Detect which cell encompasses the target text, then output its [X, Y] center coordinate. 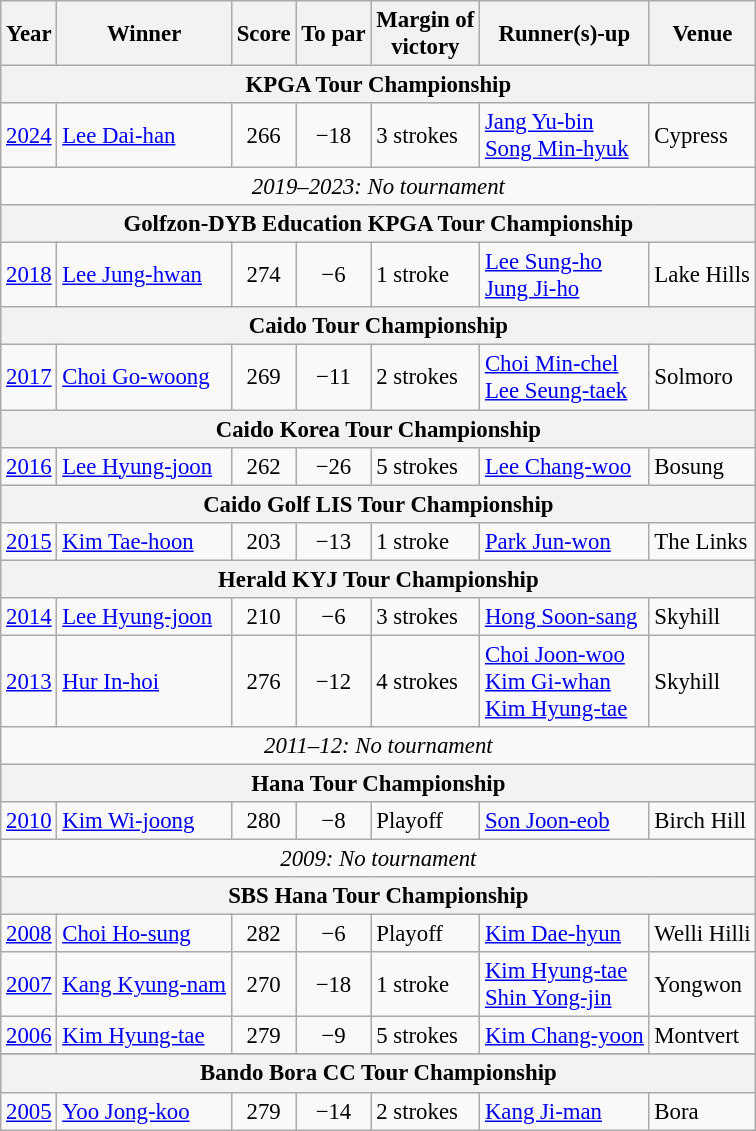
Bosung [702, 466]
−12 [334, 681]
282 [264, 934]
SBS Hana Tour Championship [378, 896]
Hong Soon-sang [564, 617]
−8 [334, 821]
Cypress [702, 136]
Birch Hill [702, 821]
Kang Ji-man [564, 1111]
2011–12: No tournament [378, 746]
KPGA Tour Championship [378, 85]
Bando Bora CC Tour Championship [378, 1074]
Caido Golf LIS Tour Championship [378, 504]
2014 [29, 617]
2010 [29, 821]
2016 [29, 466]
Choi Joon-woo Kim Gi-whan Kim Hyung-tae [564, 681]
Caido Tour Championship [378, 327]
Kim Wi-joong [144, 821]
Hana Tour Championship [378, 783]
Jang Yu-bin Song Min-hyuk [564, 136]
Kim Dae-hyun [564, 934]
262 [264, 466]
Golfzon-DYB Education KPGA Tour Championship [378, 224]
Margin ofvictory [426, 34]
Venue [702, 34]
Welli Hilli [702, 934]
Lee Chang-woo [564, 466]
2009: No tournament [378, 859]
2015 [29, 541]
2008 [29, 934]
Winner [144, 34]
Score [264, 34]
−26 [334, 466]
Montvert [702, 1036]
Yoo Jong-koo [144, 1111]
2018 [29, 276]
2005 [29, 1111]
Herald KYJ Tour Championship [378, 579]
276 [264, 681]
2024 [29, 136]
2019–2023: No tournament [378, 187]
−11 [334, 378]
Solmoro [702, 378]
269 [264, 378]
Kang Kyung-nam [144, 984]
Choi Ho-sung [144, 934]
2017 [29, 378]
−14 [334, 1111]
Lee Sung-ho Jung Ji-ho [564, 276]
Kim Chang-yoon [564, 1036]
Year [29, 34]
Kim Hyung-tae [144, 1036]
Choi Min-chel Lee Seung-taek [564, 378]
Lee Dai-han [144, 136]
2013 [29, 681]
Kim Hyung-tae Shin Yong-jin [564, 984]
−13 [334, 541]
Choi Go-woong [144, 378]
The Links [702, 541]
Lake Hills [702, 276]
Hur In-hoi [144, 681]
266 [264, 136]
2006 [29, 1036]
270 [264, 984]
274 [264, 276]
Son Joon-eob [564, 821]
Yongwon [702, 984]
Lee Jung-hwan [144, 276]
Caido Korea Tour Championship [378, 429]
203 [264, 541]
Runner(s)-up [564, 34]
Park Jun-won [564, 541]
2007 [29, 984]
4 strokes [426, 681]
Kim Tae-hoon [144, 541]
−9 [334, 1036]
280 [264, 821]
To par [334, 34]
Bora [702, 1111]
210 [264, 617]
